Find where the given text appears and provide that cell's center as (x, y) coordinate. 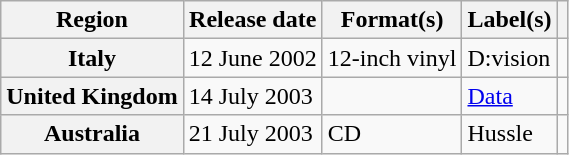
Hussle (510, 134)
Release date (252, 20)
CD (392, 134)
Italy (92, 58)
United Kingdom (92, 96)
D:vision (510, 58)
Label(s) (510, 20)
12 June 2002 (252, 58)
Region (92, 20)
14 July 2003 (252, 96)
21 July 2003 (252, 134)
Australia (92, 134)
12-inch vinyl (392, 58)
Format(s) (392, 20)
Data (510, 96)
